Identify which cell holds the provided text, then report its (x, y) central coordinate. 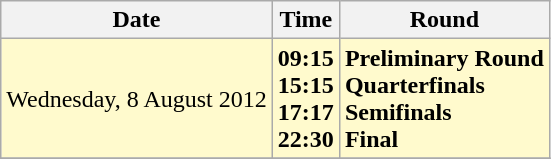
Time (306, 20)
Date (137, 20)
09:1515:1517:1722:30 (306, 98)
Preliminary RoundQuarterfinalsSemifinalsFinal (444, 98)
Wednesday, 8 August 2012 (137, 98)
Round (444, 20)
